Capture the cell that displays the provided text and extract its (X, Y) central coordinate. 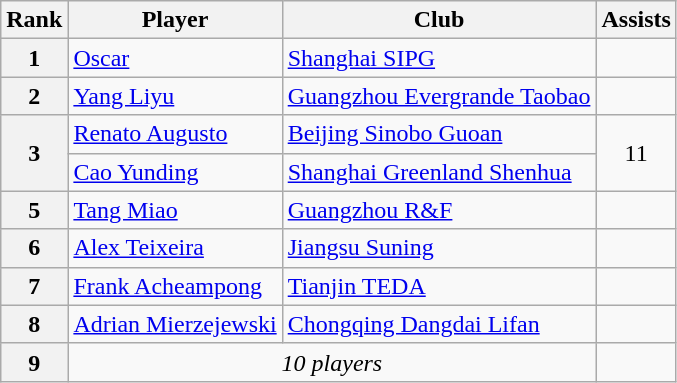
Club (439, 20)
Alex Teixeira (175, 248)
Tang Miao (175, 210)
1 (34, 58)
Cao Yunding (175, 172)
10 players (332, 362)
2 (34, 96)
5 (34, 210)
Oscar (175, 58)
Shanghai SIPG (439, 58)
Assists (636, 20)
Jiangsu Suning (439, 248)
Yang Liyu (175, 96)
Chongqing Dangdai Lifan (439, 324)
Frank Acheampong (175, 286)
Beijing Sinobo Guoan (439, 134)
3 (34, 153)
7 (34, 286)
Renato Augusto (175, 134)
Guangzhou R&F (439, 210)
Guangzhou Evergrande Taobao (439, 96)
Rank (34, 20)
11 (636, 153)
Shanghai Greenland Shenhua (439, 172)
9 (34, 362)
Player (175, 20)
8 (34, 324)
Adrian Mierzejewski (175, 324)
Tianjin TEDA (439, 286)
6 (34, 248)
